Search for the cell housing the specified text and yield its (x, y) center coordinate. 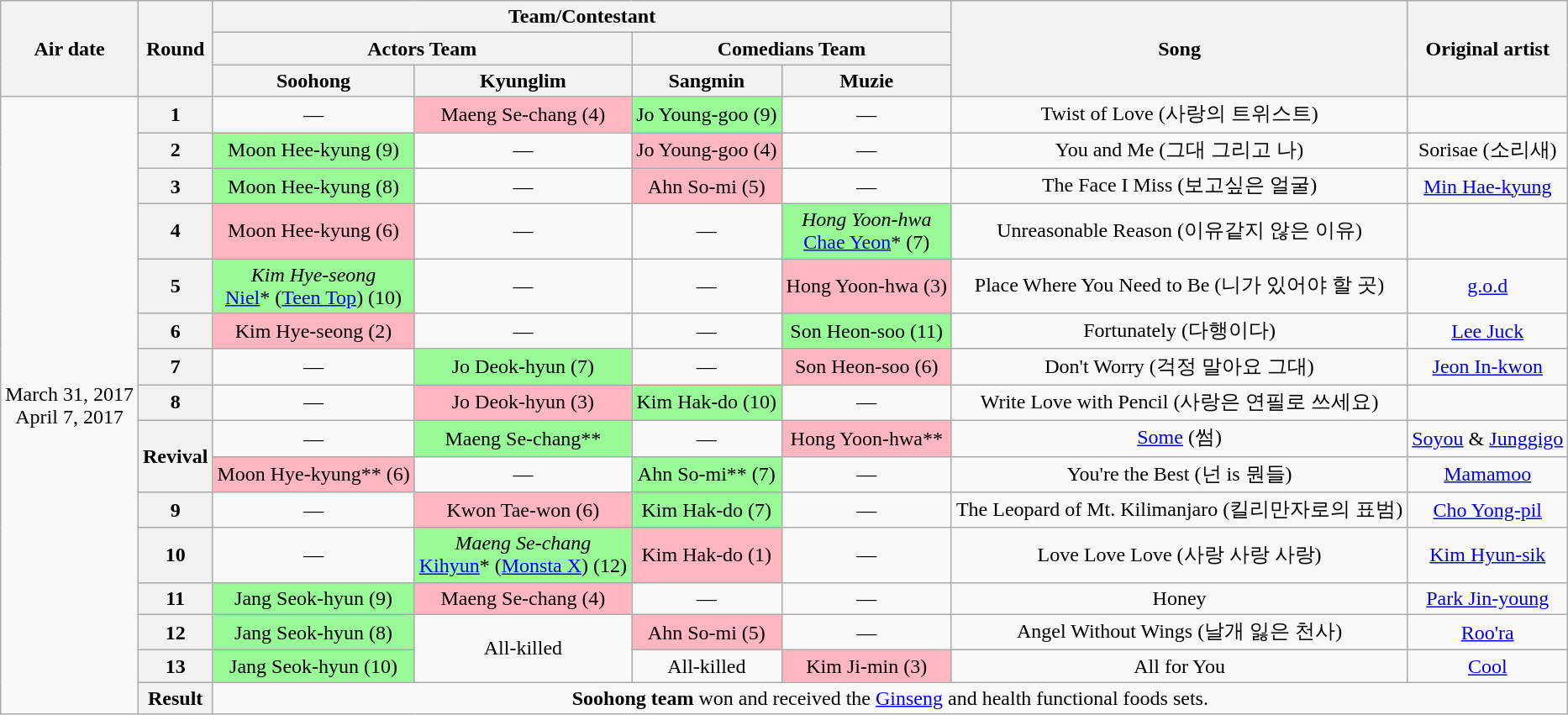
Love Love Love (사랑 사랑 사랑) (1179, 555)
Moon Hee-kyung (9) (313, 151)
6 (175, 331)
Don't Worry (걱정 말아요 그대) (1179, 366)
Honey (1179, 598)
Moon Hee-kyung (6) (313, 232)
Soyou & Junggigo (1487, 439)
Soohong team won and received the Ginseng and health functional foods sets. (891, 698)
Jo Young-goo (4) (707, 151)
Angel Without Wings (날개 잃은 천사) (1179, 632)
Cool (1487, 666)
Jo Deok-hyun (3) (523, 403)
Cho Yong-pil (1487, 511)
9 (175, 511)
Some (썸) (1179, 439)
Air date (70, 49)
Hong Yoon-hwa** (866, 439)
Round (175, 49)
Team/Contestant (582, 17)
Kim Hak-do (10) (707, 403)
Ahn So-mi** (7) (707, 474)
Actors Team (422, 49)
Mamamoo (1487, 474)
Lee Juck (1487, 331)
Son Heon-soo (11) (866, 331)
Jang Seok-hyun (10) (313, 666)
Kwon Tae-won (6) (523, 511)
Fortunately (다행이다) (1179, 331)
Sorisae (소리새) (1487, 151)
Revival (175, 455)
Kim Hak-do (7) (707, 511)
Min Hae-kyung (1487, 187)
Result (175, 698)
Hong Yoon-hwa (3) (866, 286)
Original artist (1487, 49)
March 31, 2017April 7, 2017 (70, 405)
Son Heon-soo (6) (866, 366)
Place Where You Need to Be (니가 있어야 할 곳) (1179, 286)
Kim Hye-seongNiel* (Teen Top) (10) (313, 286)
All for You (1179, 666)
13 (175, 666)
2 (175, 151)
Twist of Love (사랑의 트위스트) (1179, 114)
Jo Young-goo (9) (707, 114)
8 (175, 403)
4 (175, 232)
Write Love with Pencil (사랑은 연필로 쓰세요) (1179, 403)
1 (175, 114)
Kim Ji-min (3) (866, 666)
You're the Best (넌 is 뭔들) (1179, 474)
Kim Hak-do (1) (707, 555)
Jo Deok-hyun (7) (523, 366)
Roo'ra (1487, 632)
Comedians Team (792, 49)
5 (175, 286)
Jeon In-kwon (1487, 366)
Kim Hyun-sik (1487, 555)
Unreasonable Reason (이유같지 않은 이유) (1179, 232)
Sangmin (707, 81)
12 (175, 632)
You and Me (그대 그리고 나) (1179, 151)
The Face I Miss (보고싶은 얼굴) (1179, 187)
Kim Hye-seong (2) (313, 331)
Jang Seok-hyun (8) (313, 632)
Song (1179, 49)
Hong Yoon-hwaChae Yeon* (7) (866, 232)
Maeng Se-changKihyun* (Monsta X) (12) (523, 555)
Maeng Se-chang** (523, 439)
10 (175, 555)
The Leopard of Mt. Kilimanjaro (킬리만자로의 표범) (1179, 511)
7 (175, 366)
Muzie (866, 81)
Moon Hye-kyung** (6) (313, 474)
Jang Seok-hyun (9) (313, 598)
g.o.d (1487, 286)
11 (175, 598)
Moon Hee-kyung (8) (313, 187)
3 (175, 187)
Park Jin-young (1487, 598)
Kyunglim (523, 81)
Soohong (313, 81)
